Detect which cell encompasses the target text, then output its [x, y] center coordinate. 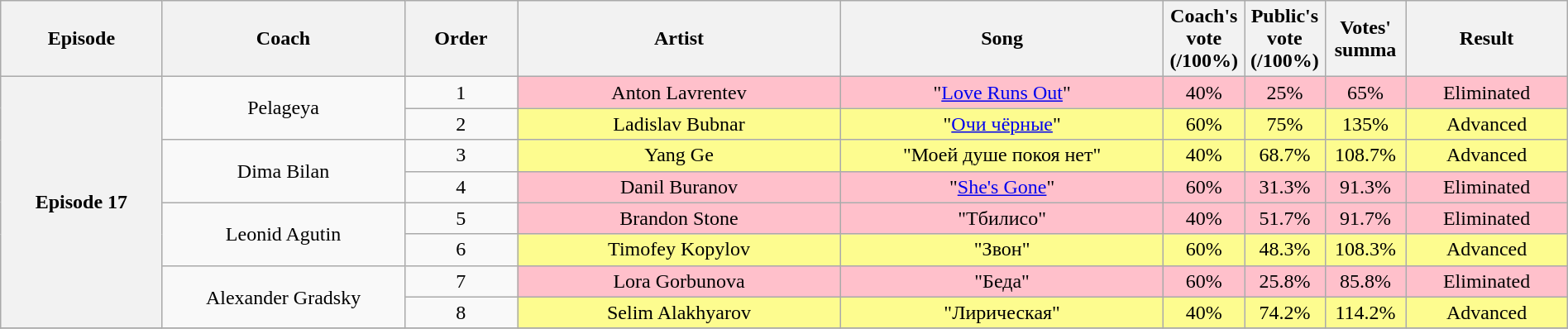
Song [1002, 39]
91.7% [1365, 218]
135% [1365, 124]
2 [461, 124]
Pelageya [283, 108]
91.3% [1365, 187]
"Звон" [1002, 250]
"Беда" [1002, 281]
8 [461, 312]
Alexander Gradsky [283, 297]
Result [1487, 39]
25% [1285, 93]
"Тбилисо" [1002, 218]
Selim Alakhyarov [680, 312]
"Лирическая" [1002, 312]
Leonid Agutin [283, 234]
Episode 17 [81, 203]
108.3% [1365, 250]
Anton Lavrentev [680, 93]
Danil Buranov [680, 187]
5 [461, 218]
Order [461, 39]
Coach [283, 39]
Yang Ge [680, 155]
31.3% [1285, 187]
75% [1285, 124]
1 [461, 93]
108.7% [1365, 155]
"Love Runs Out" [1002, 93]
48.3% [1285, 250]
"She's Gone" [1002, 187]
25.8% [1285, 281]
Brandon Stone [680, 218]
Artist [680, 39]
Votes' summa [1365, 39]
85.8% [1365, 281]
7 [461, 281]
6 [461, 250]
Coach's vote (/100%) [1204, 39]
3 [461, 155]
"Очи чёрные" [1002, 124]
Lora Gorbunova [680, 281]
Dima Bilan [283, 171]
114.2% [1365, 312]
Public's vote (/100%) [1285, 39]
65% [1365, 93]
74.2% [1285, 312]
Ladislav Bubnar [680, 124]
Episode [81, 39]
"Моей душе покоя нет" [1002, 155]
4 [461, 187]
68.7% [1285, 155]
Timofey Kopylov [680, 250]
51.7% [1285, 218]
